Locate the cell with the specified text and output its (x, y) center coordinate. 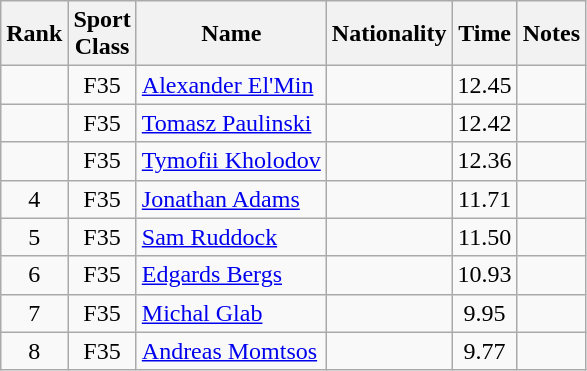
Alexander El'Min (231, 85)
12.36 (484, 161)
7 (34, 313)
Jonathan Adams (231, 199)
Tymofii Kholodov (231, 161)
Rank (34, 34)
Michal Glab (231, 313)
12.42 (484, 123)
9.95 (484, 313)
12.45 (484, 85)
Nationality (389, 34)
6 (34, 275)
5 (34, 237)
Edgards Bergs (231, 275)
4 (34, 199)
Time (484, 34)
Andreas Momtsos (231, 351)
9.77 (484, 351)
Notes (551, 34)
Tomasz Paulinski (231, 123)
Name (231, 34)
8 (34, 351)
11.50 (484, 237)
Sam Ruddock (231, 237)
SportClass (102, 34)
11.71 (484, 199)
10.93 (484, 275)
